Return the (X, Y) coordinate for the center point of the cell that contains the specified text.  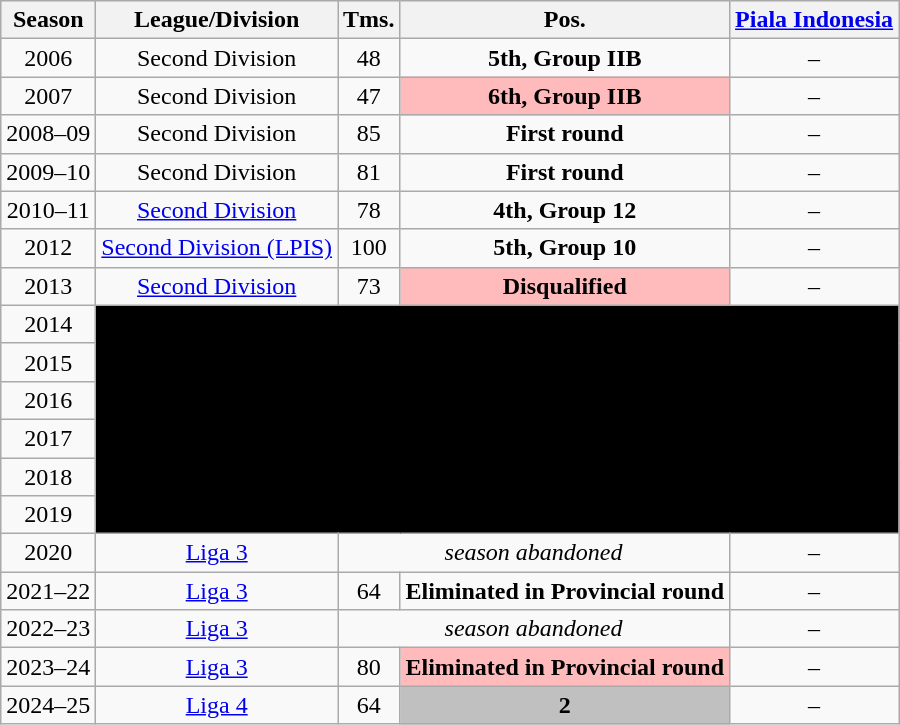
2021–22 (48, 591)
League/Division (217, 20)
Second Division (LPIS) (217, 248)
Tms. (369, 20)
2019 (48, 515)
6th, Group IIB (565, 96)
80 (369, 667)
2012 (48, 248)
Season (48, 20)
2006 (48, 58)
73 (369, 286)
Pos. (565, 20)
5th, Group IIB (565, 58)
78 (369, 210)
4th, Group 12 (565, 210)
100 (369, 248)
2024–25 (48, 705)
5th, Group 10 (565, 248)
2007 (48, 96)
2009–10 (48, 172)
81 (369, 172)
2015 (48, 362)
2 (565, 705)
Disqualified (565, 286)
2017 (48, 438)
Liga 4 (217, 705)
2010–11 (48, 210)
2020 (48, 553)
2018 (48, 477)
2022–23 (48, 629)
48 (369, 58)
47 (369, 96)
85 (369, 134)
Piala Indonesia (814, 20)
2023–24 (48, 667)
2016 (48, 400)
2013 (48, 286)
2008–09 (48, 134)
2014 (48, 324)
